Provide the [X, Y] coordinate of the cell's center where the given text is located.  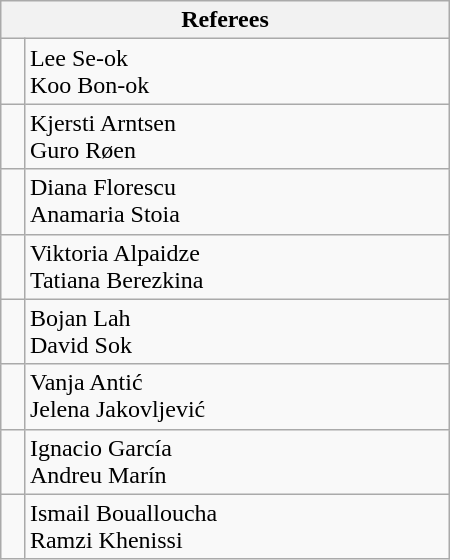
Kjersti ArntsenGuro Røen [236, 136]
Ignacio GarcíaAndreu Marín [236, 462]
Referees [225, 20]
Diana FlorescuAnamaria Stoia [236, 202]
Lee Se-okKoo Bon-ok [236, 72]
Bojan LahDavid Sok [236, 332]
Viktoria AlpaidzeTatiana Berezkina [236, 266]
Ismail BouallouchaRamzi Khenissi [236, 526]
Vanja AntićJelena Jakovljević [236, 396]
